Detect which cell encompasses the target text, then output its (x, y) center coordinate. 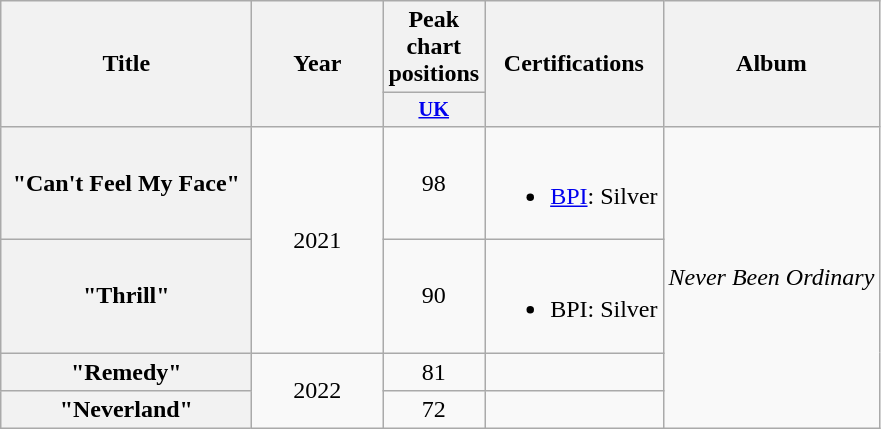
"Thrill" (126, 296)
98 (434, 182)
"Can't Feel My Face" (126, 182)
72 (434, 410)
Never Been Ordinary (772, 277)
Year (318, 64)
"Remedy" (126, 372)
2021 (318, 239)
2022 (318, 391)
Album (772, 64)
81 (434, 372)
Title (126, 64)
Certifications (574, 64)
"Neverland" (126, 410)
90 (434, 296)
Peak chart positions (434, 47)
UK (434, 110)
